Search for the cell housing the specified text and yield its (x, y) center coordinate. 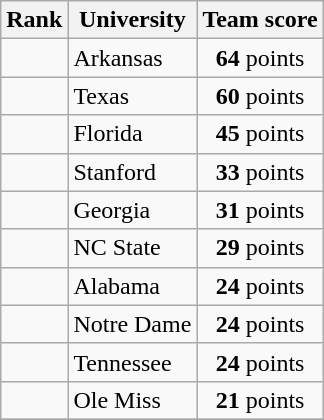
Notre Dame (132, 324)
21 points (260, 400)
Alabama (132, 286)
45 points (260, 134)
Texas (132, 96)
Ole Miss (132, 400)
33 points (260, 172)
60 points (260, 96)
64 points (260, 58)
Stanford (132, 172)
NC State (132, 248)
Arkansas (132, 58)
29 points (260, 248)
Florida (132, 134)
31 points (260, 210)
Georgia (132, 210)
Tennessee (132, 362)
Rank (34, 20)
University (132, 20)
Team score (260, 20)
